Scan for the cell matching the given text and deliver its (X, Y) coordinate at center. 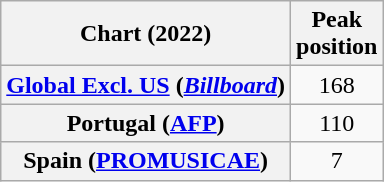
Spain (PROMUSICAE) (146, 161)
Peakposition (337, 34)
Portugal (AFP) (146, 123)
7 (337, 161)
Chart (2022) (146, 34)
Global Excl. US (Billboard) (146, 85)
168 (337, 85)
110 (337, 123)
